Return (X, Y) of the center of cell containing provided text 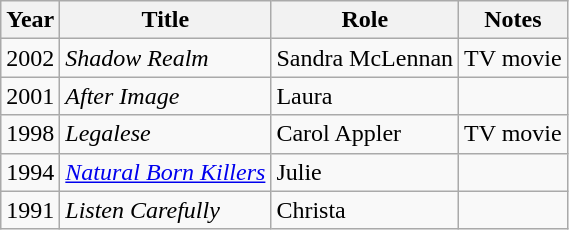
1991 (30, 210)
Shadow Realm (166, 58)
2002 (30, 58)
Carol Appler (365, 134)
Title (166, 20)
After Image (166, 96)
Role (365, 20)
Listen Carefully (166, 210)
Legalese (166, 134)
Julie (365, 172)
Natural Born Killers (166, 172)
Sandra McLennan (365, 58)
1998 (30, 134)
Notes (514, 20)
Year (30, 20)
1994 (30, 172)
2001 (30, 96)
Laura (365, 96)
Christa (365, 210)
